Scan for the cell matching the given text and deliver its (X, Y) coordinate at center. 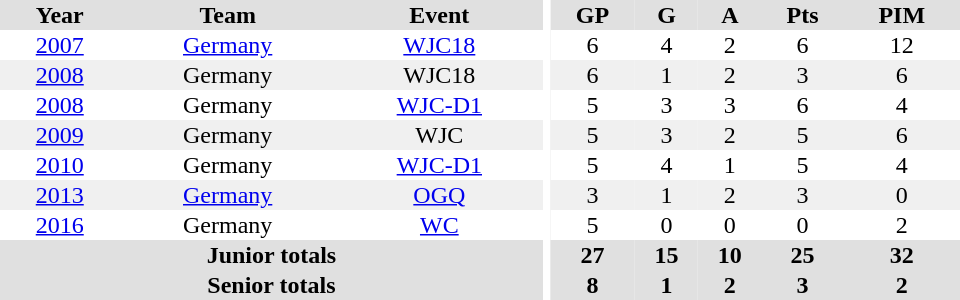
27 (592, 255)
WC (440, 225)
12 (902, 45)
PIM (902, 15)
10 (730, 255)
2016 (60, 225)
25 (802, 255)
2007 (60, 45)
2013 (60, 195)
Year (60, 15)
Pts (802, 15)
15 (666, 255)
GP (592, 15)
2009 (60, 135)
2010 (60, 165)
Event (440, 15)
G (666, 15)
Team (228, 15)
Junior totals (272, 255)
Senior totals (272, 285)
WJC (440, 135)
8 (592, 285)
OGQ (440, 195)
32 (902, 255)
A (730, 15)
